Return [X, Y] of the center of cell containing provided text 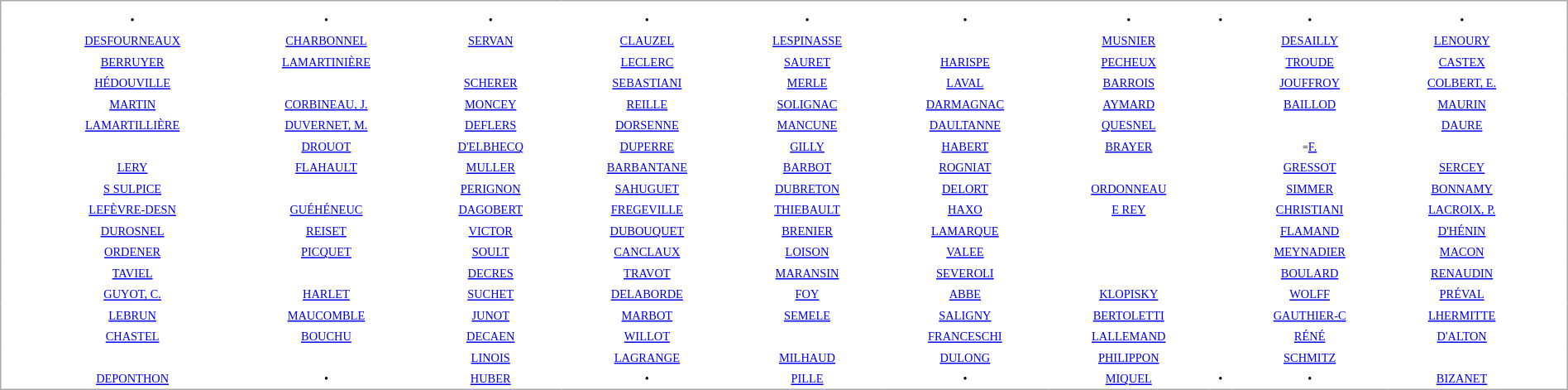
SEBASTIANI [647, 83]
MAURIN [1462, 104]
TAVIEL [132, 272]
DROUOT [327, 147]
VICTOR [490, 231]
SAURET [807, 62]
LEFÈVRE-DESN [132, 209]
DEPONTHON [132, 378]
ABBE [964, 294]
GILLY [807, 147]
LAVAL [964, 83]
SEVEROLI [964, 272]
GUYOT, C. [132, 294]
SCHERER [490, 83]
MEYNADIER [1310, 252]
MARANSIN [807, 272]
LHERMITTE [1462, 315]
BARROIS [1128, 83]
DUBOUQUET [647, 231]
LALLEMAND [1128, 336]
MARTIN [132, 104]
DESAILLY [1310, 41]
BERTOLETTI [1128, 315]
LACROIX, P. [1462, 209]
BIZANET [1462, 378]
SERVAN [490, 41]
BONNAMY [1462, 188]
VALEE [964, 252]
DESFOURNEAUX [132, 41]
DUPERRE [647, 147]
HUBER [490, 378]
DUROSNEL [132, 231]
SEMELE [807, 315]
CHARBONNEL [327, 41]
DORSENNE [647, 125]
DAULTANNE [964, 125]
COLBERT, E. [1462, 83]
LOISON [807, 252]
PHILIPPON [1128, 357]
BOUCHU [327, 336]
GAUTHIER-C [1310, 315]
CHASTEL [132, 336]
MANCUNE [807, 125]
DAURE [1462, 125]
DARMAGNAC [964, 104]
REILLE [647, 104]
FLAMAND [1310, 231]
SIMMER [1310, 188]
MUSNIER [1128, 41]
TRAVOT [647, 272]
BARBANTANE [647, 167]
=F. [1310, 147]
D'ALTON [1462, 336]
LAMARTINIÈRE [327, 62]
MILHAUD [807, 357]
MIQUEL [1128, 378]
ROGNIAT [964, 167]
PECHEUX [1128, 62]
SUCHET [490, 294]
CLAUZEL [647, 41]
MULLER [490, 167]
HARLET [327, 294]
JUNOT [490, 315]
CHRISTIANI [1310, 209]
RÉNÉ [1310, 336]
WOLFF [1310, 294]
LESPINASSE [807, 41]
LEBRUN [132, 315]
SALIGNY [964, 315]
KLOPISKY [1128, 294]
MACON [1462, 252]
LENOURY [1462, 41]
BOULARD [1310, 272]
MONCEY [490, 104]
CORBINEAU, J. [327, 104]
THIEBAULT [807, 209]
HARISPE [964, 62]
D'ELBHECQ [490, 147]
DELORT [964, 188]
FRANCESCHI [964, 336]
DULONG [964, 357]
FOY [807, 294]
LECLERC [647, 62]
DEFLERS [490, 125]
LERY [132, 167]
LAGRANGE [647, 357]
SAHUGUET [647, 188]
DUBRETON [807, 188]
MAUCOMBLE [327, 315]
DECAEN [490, 336]
RENAUDIN [1462, 272]
BARBOT [807, 167]
CANCLAUX [647, 252]
SOULT [490, 252]
E REY [1128, 209]
PILLE [807, 378]
ORDONNEAU [1128, 188]
DUVERNET, M. [327, 125]
CASTEX [1462, 62]
DELABORDE [647, 294]
PICQUET [327, 252]
HAXO [964, 209]
BAILLOD [1310, 104]
D'HÉNIN [1462, 231]
REISET [327, 231]
SOLIGNAC [807, 104]
BERRUYER [132, 62]
LINOIS [490, 357]
GRESSOT [1310, 167]
BRENIER [807, 231]
LAMARQUE [964, 231]
AYMARD [1128, 104]
WILLOT [647, 336]
FLAHAULT [327, 167]
QUESNEL [1128, 125]
JOUFFROY [1310, 83]
LAMARTILLIÈRE [132, 125]
MERLE [807, 83]
DECRES [490, 272]
MARBOT [647, 315]
HÉDOUVILLE [132, 83]
FREGEVILLE [647, 209]
GUÉHÉNEUC [327, 209]
PERIGNON [490, 188]
PRÉVAL [1462, 294]
HABERT [964, 147]
SERCEY [1462, 167]
S SULPICE [132, 188]
ORDENER [132, 252]
BRAYER [1128, 147]
DAGOBERT [490, 209]
TROUDE [1310, 62]
SCHMITZ [1310, 357]
